For the text-containing cell, return its midpoint in (X, Y) coordinate format. 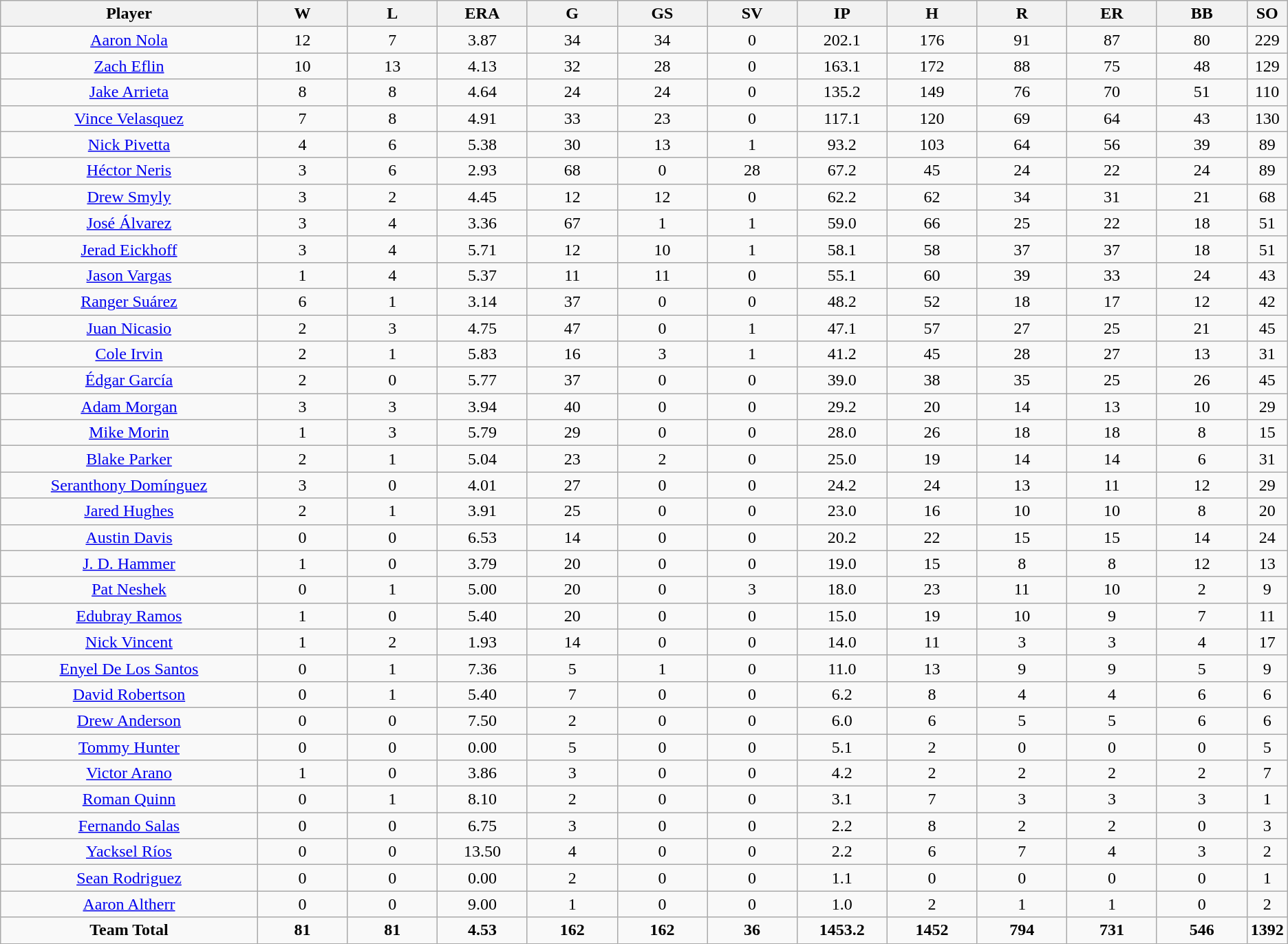
6.75 (483, 826)
120 (932, 118)
Vince Velasquez (129, 118)
1.0 (842, 904)
56 (1112, 144)
30 (572, 144)
Pat Neshek (129, 590)
60 (932, 275)
Nick Vincent (129, 642)
32 (572, 66)
4.91 (483, 118)
70 (1112, 92)
4.75 (483, 328)
130 (1267, 118)
W (303, 14)
163.1 (842, 66)
Adam Morgan (129, 407)
546 (1201, 930)
Yacksel Ríos (129, 852)
135.2 (842, 92)
91 (1022, 40)
Fernando Salas (129, 826)
66 (932, 223)
Austin Davis (129, 537)
R (1022, 14)
GS (662, 14)
4.45 (483, 197)
Team Total (129, 930)
ERA (483, 14)
Jake Arrieta (129, 92)
Roman Quinn (129, 800)
4.2 (842, 773)
Zach Eflin (129, 66)
Victor Arano (129, 773)
117.1 (842, 118)
39.0 (842, 380)
Player (129, 14)
3.91 (483, 511)
3.87 (483, 40)
Nick Pivetta (129, 144)
SV (753, 14)
80 (1201, 40)
52 (932, 301)
24.2 (842, 485)
59.0 (842, 223)
José Álvarez (129, 223)
67.2 (842, 171)
15.0 (842, 616)
172 (932, 66)
11.0 (842, 668)
7.36 (483, 668)
76 (1022, 92)
J. D. Hammer (129, 564)
3.36 (483, 223)
5.71 (483, 249)
47 (572, 328)
5.00 (483, 590)
L (392, 14)
731 (1112, 930)
1453.2 (842, 930)
5.38 (483, 144)
1.93 (483, 642)
794 (1022, 930)
110 (1267, 92)
6.53 (483, 537)
Seranthony Domínguez (129, 485)
75 (1112, 66)
176 (932, 40)
Blake Parker (129, 459)
SO (1267, 14)
6.0 (842, 720)
36 (753, 930)
5.79 (483, 433)
IP (842, 14)
41.2 (842, 354)
4.64 (483, 92)
Sean Rodriguez (129, 878)
Juan Nicasio (129, 328)
23.0 (842, 511)
G (572, 14)
Héctor Neris (129, 171)
3.1 (842, 800)
5.77 (483, 380)
18.0 (842, 590)
Aaron Nola (129, 40)
19.0 (842, 564)
229 (1267, 40)
29.2 (842, 407)
58 (932, 249)
9.00 (483, 904)
Jerad Eickhoff (129, 249)
Edubray Ramos (129, 616)
Aaron Altherr (129, 904)
Drew Anderson (129, 720)
88 (1022, 66)
62 (932, 197)
6.2 (842, 694)
7.50 (483, 720)
David Robertson (129, 694)
4.53 (483, 930)
4.01 (483, 485)
38 (932, 380)
Jared Hughes (129, 511)
57 (932, 328)
48 (1201, 66)
5.37 (483, 275)
Mike Morin (129, 433)
1452 (932, 930)
1.1 (842, 878)
Jason Vargas (129, 275)
3.14 (483, 301)
149 (932, 92)
62.2 (842, 197)
2.93 (483, 171)
25.0 (842, 459)
47.1 (842, 328)
3.94 (483, 407)
42 (1267, 301)
14.0 (842, 642)
93.2 (842, 144)
5.1 (842, 747)
69 (1022, 118)
40 (572, 407)
35 (1022, 380)
67 (572, 223)
103 (932, 144)
28.0 (842, 433)
5.04 (483, 459)
129 (1267, 66)
20.2 (842, 537)
4.13 (483, 66)
ER (1112, 14)
5.83 (483, 354)
8.10 (483, 800)
Édgar García (129, 380)
Tommy Hunter (129, 747)
87 (1112, 40)
3.79 (483, 564)
H (932, 14)
13.50 (483, 852)
48.2 (842, 301)
Drew Smyly (129, 197)
55.1 (842, 275)
3.86 (483, 773)
Ranger Suárez (129, 301)
202.1 (842, 40)
1392 (1267, 930)
BB (1201, 14)
58.1 (842, 249)
Enyel De Los Santos (129, 668)
Cole Irvin (129, 354)
